Extract the (X, Y) coordinate from the center of the cell holding the provided text.  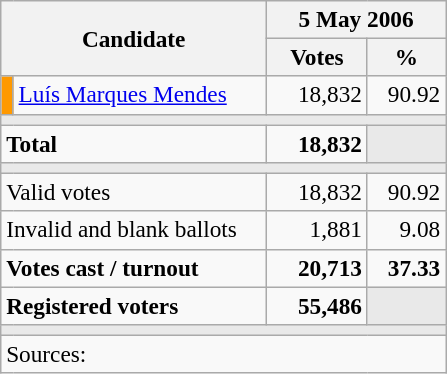
Valid votes (134, 192)
Votes (318, 57)
Votes cast / turnout (134, 268)
Registered voters (134, 305)
20,713 (318, 268)
Invalid and blank ballots (134, 230)
Luís Marques Mendes (140, 95)
Total (134, 143)
9.08 (406, 230)
1,881 (318, 230)
Candidate (134, 38)
% (406, 57)
55,486 (318, 305)
37.33 (406, 268)
Sources: (224, 354)
5 May 2006 (356, 19)
